From the cell containing the given text, extract its center point as [X, Y] coordinate. 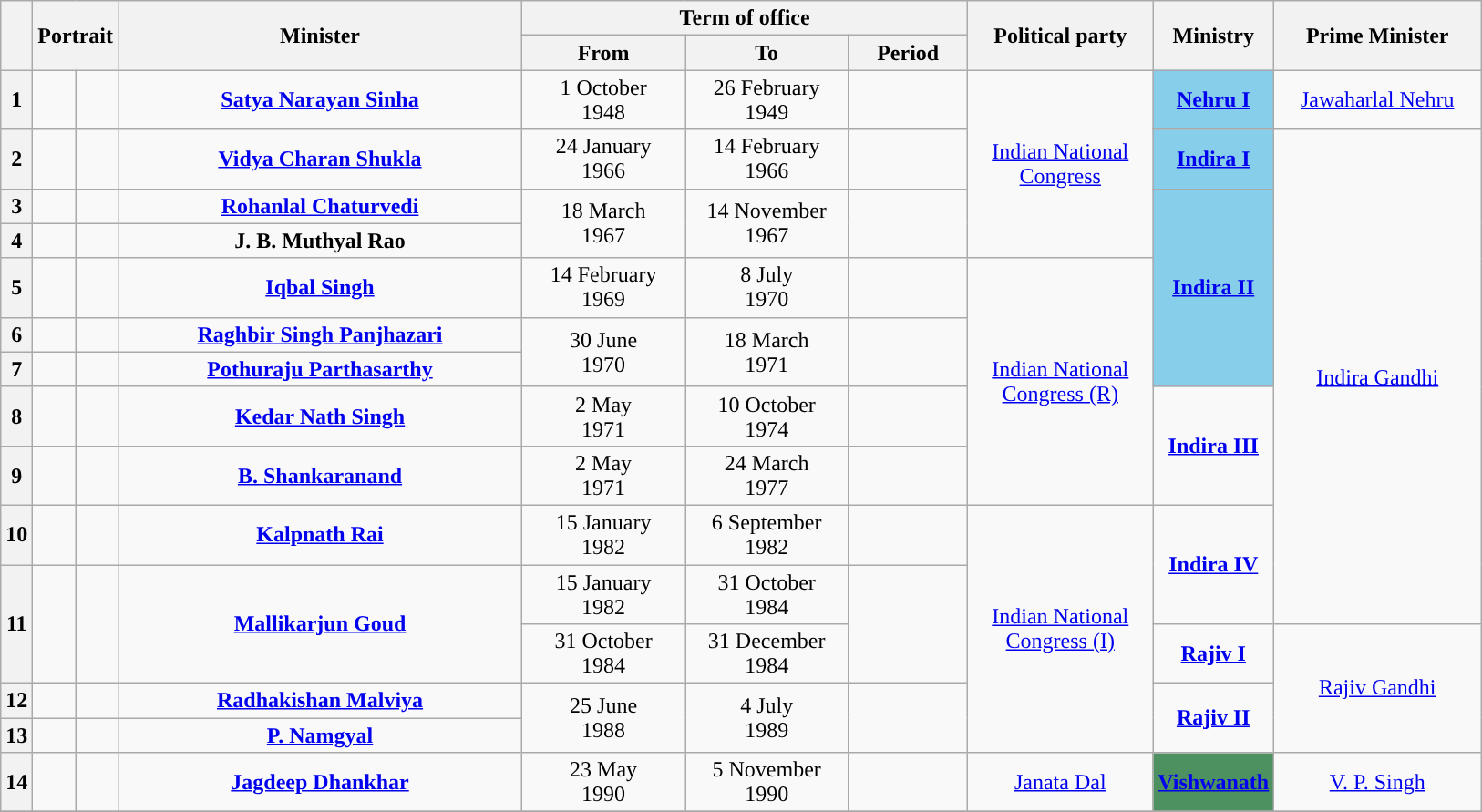
31 December1984 [767, 654]
10 [16, 534]
24 March1977 [767, 476]
14 November1967 [767, 223]
Satya Narayan Sinha [319, 100]
Kalpnath Rai [319, 534]
Janata Dal [1061, 782]
23 May1990 [603, 782]
Rohanlal Chaturvedi [319, 206]
Term of office [746, 18]
Rajiv II [1214, 718]
Indian National Congress (I) [1061, 629]
3 [16, 206]
Ministry [1214, 36]
Rajiv I [1214, 654]
9 [16, 476]
1 October1948 [603, 100]
4 [16, 241]
12 [16, 701]
Vishwanath [1214, 782]
5 [16, 288]
Prime Minister [1378, 36]
Indira II [1214, 288]
Jawaharlal Nehru [1378, 100]
26 February1949 [767, 100]
14 February1969 [603, 288]
Radhakishan Malviya [319, 701]
Indira I [1214, 159]
Indira IV [1214, 564]
Minister [319, 36]
Jagdeep Dhankhar [319, 782]
V. P. Singh [1378, 782]
11 [16, 624]
2 [16, 159]
Period [908, 53]
8 [16, 416]
Indira III [1214, 446]
5 November1990 [767, 782]
18 March1967 [603, 223]
Iqbal Singh [319, 288]
24 January1966 [603, 159]
Nehru I [1214, 100]
Raghbir Singh Panjhazari [319, 334]
J. B. Muthyal Rao [319, 241]
Indira Gandhi [1378, 377]
To [767, 53]
18 March1971 [767, 352]
6 [16, 334]
6 September1982 [767, 534]
14 [16, 782]
7 [16, 369]
10 October1974 [767, 416]
From [603, 53]
B. Shankaranand [319, 476]
30 June1970 [603, 352]
Political party [1061, 36]
Indian National Congress (R) [1061, 381]
Mallikarjun Goud [319, 624]
14 February1966 [767, 159]
Kedar Nath Singh [319, 416]
13 [16, 735]
Pothuraju Parthasarthy [319, 369]
Indian National Congress [1061, 164]
8 July1970 [767, 288]
Rajiv Gandhi [1378, 689]
4 July1989 [767, 718]
1 [16, 100]
P. Namgyal [319, 735]
Portrait [76, 36]
Vidya Charan Shukla [319, 159]
25 June1988 [603, 718]
